Pinpoint the cell where the given text exists, returning its [x, y] midpoint coordinate. 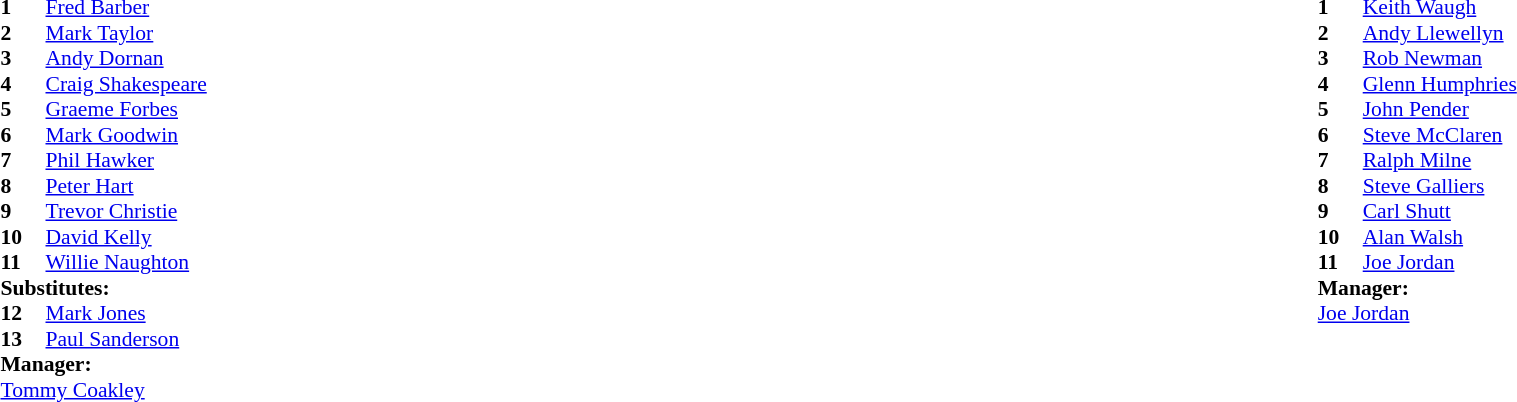
Steve McClaren [1440, 135]
Mark Taylor [126, 33]
Andy Dornan [126, 59]
13 [22, 339]
Willie Naughton [126, 263]
12 [22, 313]
Paul Sanderson [126, 339]
Graeme Forbes [126, 109]
Substitutes: [103, 288]
Steve Galliers [1440, 186]
Ralph Milne [1440, 161]
Mark Goodwin [126, 135]
Phil Hawker [126, 161]
Alan Walsh [1440, 237]
David Kelly [126, 237]
Craig Shakespeare [126, 84]
Mark Jones [126, 313]
John Pender [1440, 109]
Carl Shutt [1440, 211]
Andy Llewellyn [1440, 33]
Trevor Christie [126, 211]
Peter Hart [126, 186]
Glenn Humphries [1440, 84]
Rob Newman [1440, 59]
